Output the [X, Y] coordinate of the center of the cell containing the given text.  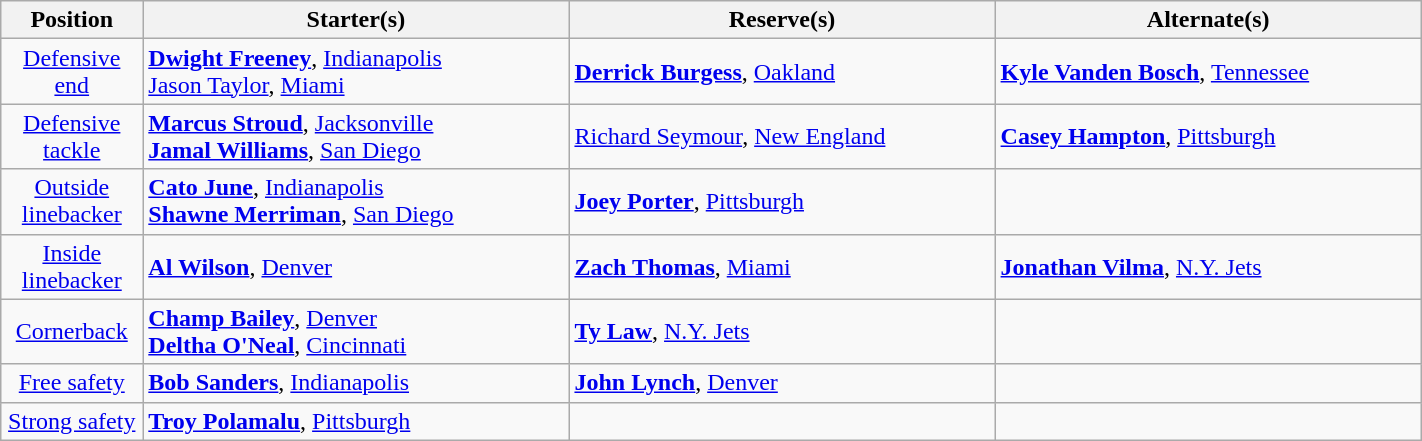
Strong safety [72, 421]
Cato June, Indianapolis Shawne Merriman, San Diego [356, 202]
Free safety [72, 383]
Jonathan Vilma, N.Y. Jets [1208, 266]
Casey Hampton, Pittsburgh [1208, 136]
Kyle Vanden Bosch, Tennessee [1208, 72]
Zach Thomas, Miami [782, 266]
Cornerback [72, 332]
Richard Seymour, New England [782, 136]
John Lynch, Denver [782, 383]
Marcus Stroud, Jacksonville Jamal Williams, San Diego [356, 136]
Troy Polamalu, Pittsburgh [356, 421]
Defensive tackle [72, 136]
Al Wilson, Denver [356, 266]
Position [72, 20]
Bob Sanders, Indianapolis [356, 383]
Defensive end [72, 72]
Dwight Freeney, Indianapolis Jason Taylor, Miami [356, 72]
Starter(s) [356, 20]
Ty Law, N.Y. Jets [782, 332]
Outside linebacker [72, 202]
Reserve(s) [782, 20]
Champ Bailey, Denver Deltha O'Neal, Cincinnati [356, 332]
Alternate(s) [1208, 20]
Inside linebacker [72, 266]
Joey Porter, Pittsburgh [782, 202]
Derrick Burgess, Oakland [782, 72]
